Detect which cell encompasses the target text, then output its [X, Y] center coordinate. 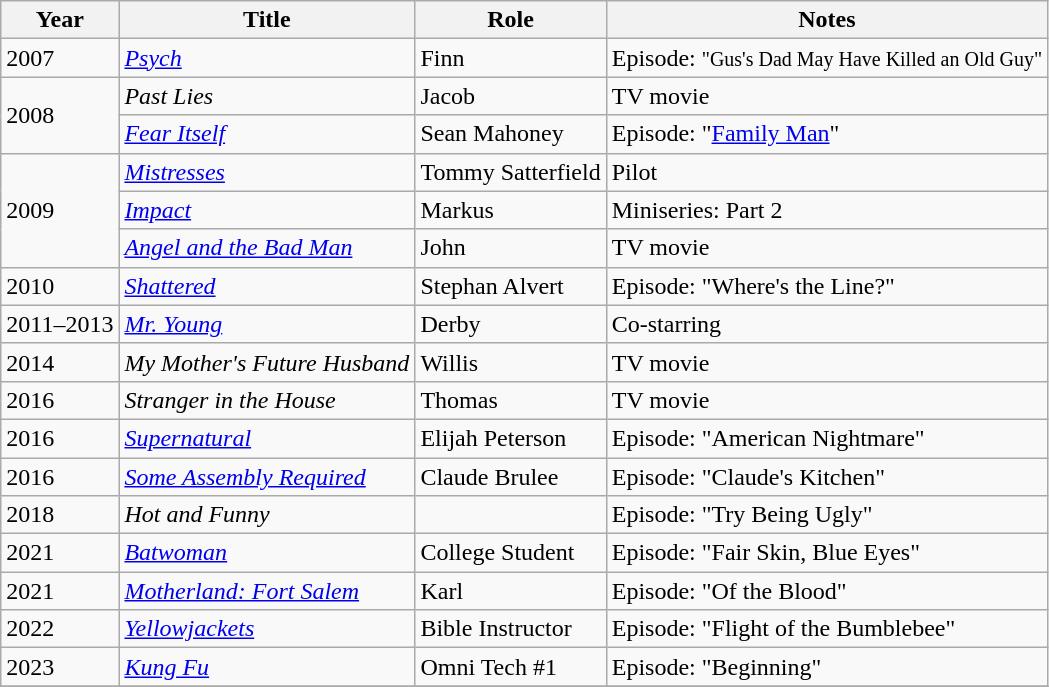
2014 [60, 362]
Episode: "Fair Skin, Blue Eyes" [826, 553]
Bible Instructor [510, 629]
2010 [60, 286]
Supernatural [267, 438]
Episode: "Family Man" [826, 134]
2009 [60, 210]
Elijah Peterson [510, 438]
Episode: "Claude's Kitchen" [826, 477]
Finn [510, 58]
Omni Tech #1 [510, 667]
Tommy Satterfield [510, 172]
2007 [60, 58]
Motherland: Fort Salem [267, 591]
Episode: "American Nightmare" [826, 438]
Derby [510, 324]
2022 [60, 629]
Episode: "Try Being Ugly" [826, 515]
Karl [510, 591]
Markus [510, 210]
Episode: "Of the Blood" [826, 591]
Miniseries: Part 2 [826, 210]
Year [60, 20]
Yellowjackets [267, 629]
Role [510, 20]
Sean Mahoney [510, 134]
Past Lies [267, 96]
Batwoman [267, 553]
College Student [510, 553]
Thomas [510, 400]
2018 [60, 515]
Stranger in the House [267, 400]
Some Assembly Required [267, 477]
Episode: "Gus's Dad May Have Killed an Old Guy" [826, 58]
Episode: "Where's the Line?" [826, 286]
Mistresses [267, 172]
Episode: "Beginning" [826, 667]
Fear Itself [267, 134]
Claude Brulee [510, 477]
2023 [60, 667]
Stephan Alvert [510, 286]
Jacob [510, 96]
Psych [267, 58]
Willis [510, 362]
Shattered [267, 286]
Mr. Young [267, 324]
My Mother's Future Husband [267, 362]
Co-starring [826, 324]
Title [267, 20]
Notes [826, 20]
2008 [60, 115]
John [510, 248]
Angel and the Bad Man [267, 248]
Kung Fu [267, 667]
Impact [267, 210]
2011–2013 [60, 324]
Hot and Funny [267, 515]
Episode: "Flight of the Bumblebee" [826, 629]
Pilot [826, 172]
